Return the [X, Y] coordinate for the center point of the cell that contains the specified text.  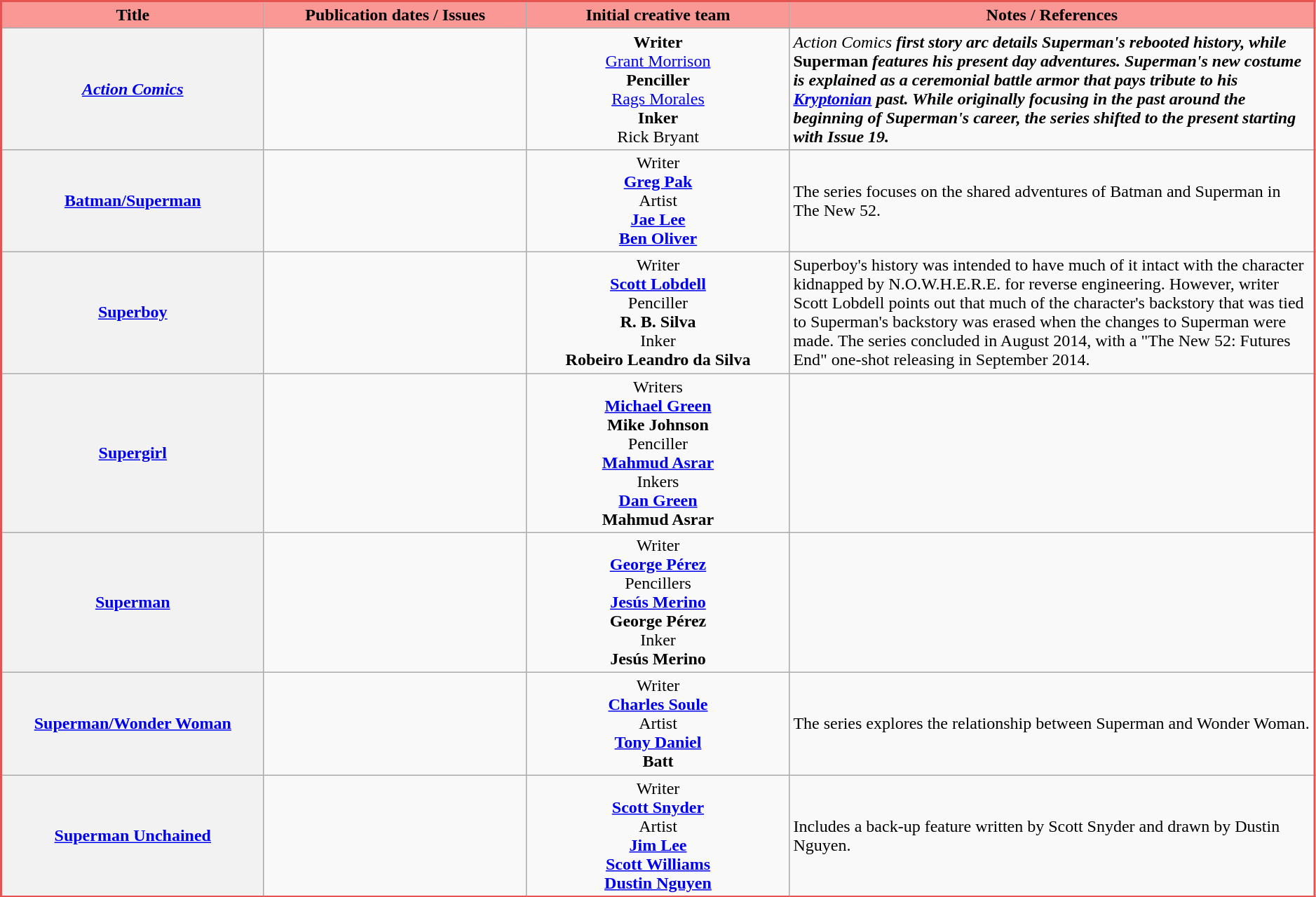
Action Comics [133, 88]
Superman [133, 603]
Publication dates / Issues [395, 15]
The series explores the relationship between Superman and Wonder Woman. [1052, 724]
WritersMichael GreenMike JohnsonPencillerMahmud AsrarInkersDan GreenMahmud Asrar [658, 453]
The series focuses on the shared adventures of Batman and Superman in The New 52. [1052, 200]
WriterGrant MorrisonPencillerRags MoralesInkerRick Bryant [658, 88]
WriterScott SnyderArtistJim LeeScott WilliamsDustin Nguyen [658, 835]
WriterGeorge PérezPencillersJesús MerinoGeorge PérezInkerJesús Merino [658, 603]
Supergirl [133, 453]
Superman Unchained [133, 835]
Superboy [133, 313]
Includes a back-up feature written by Scott Snyder and drawn by Dustin Nguyen. [1052, 835]
WriterCharles SouleArtistTony DanielBatt [658, 724]
Notes / References [1052, 15]
WriterGreg PakArtistJae LeeBen Oliver [658, 200]
Initial creative team [658, 15]
Batman/Superman [133, 200]
WriterScott LobdellPencillerR. B. SilvaInkerRobeiro Leandro da Silva [658, 313]
Title [133, 15]
Superman/Wonder Woman [133, 724]
